For the text-containing cell, return its midpoint in (X, Y) coordinate format. 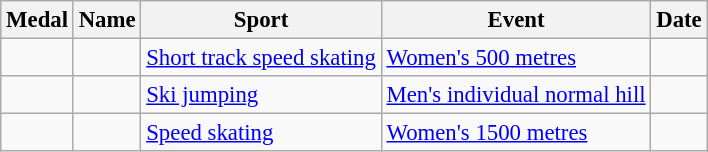
Medal (38, 20)
Women's 1500 metres (516, 133)
Ski jumping (261, 95)
Men's individual normal hill (516, 95)
Event (516, 20)
Name (107, 20)
Short track speed skating (261, 58)
Speed skating (261, 133)
Women's 500 metres (516, 58)
Date (679, 20)
Sport (261, 20)
